Search for the cell housing the specified text and yield its [X, Y] center coordinate. 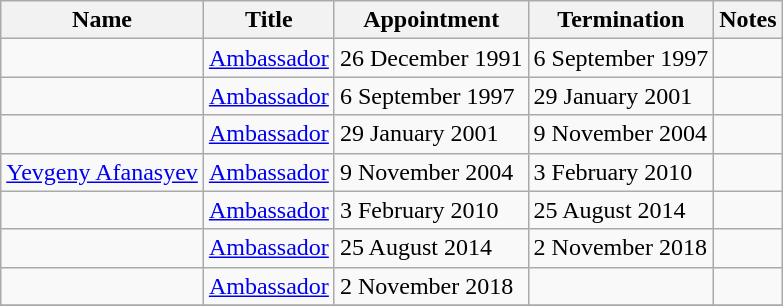
Notes [748, 20]
Yevgeny Afanasyev [102, 172]
Termination [621, 20]
Title [268, 20]
26 December 1991 [431, 58]
Name [102, 20]
Appointment [431, 20]
